Capture the cell that displays the provided text and extract its (x, y) central coordinate. 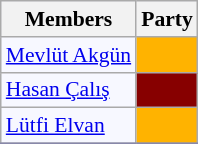
Lütfi Elvan (68, 126)
Members (68, 19)
Mevlüt Akgün (68, 55)
Party (167, 19)
Hasan Çalış (68, 90)
